Return [x, y] of the center of cell containing provided text 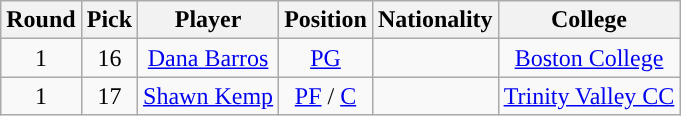
College [589, 20]
Shawn Kemp [208, 96]
Round [41, 20]
Boston College [589, 58]
Position [326, 20]
Player [208, 20]
Trinity Valley CC [589, 96]
17 [109, 96]
Dana Barros [208, 58]
Nationality [435, 20]
16 [109, 58]
PG [326, 58]
Pick [109, 20]
PF / C [326, 96]
